From the cell containing the given text, extract its center point as [X, Y] coordinate. 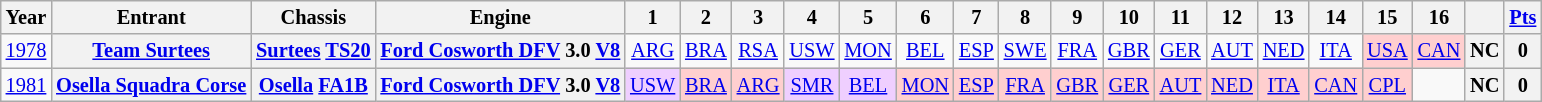
9 [1077, 17]
15 [1387, 17]
Surtees TS20 [313, 51]
12 [1232, 17]
1981 [26, 85]
11 [1181, 17]
3 [758, 17]
Osella Squadra Corse [151, 85]
7 [976, 17]
2 [706, 17]
SWE [1026, 51]
RSA [758, 51]
6 [926, 17]
13 [1284, 17]
Year [26, 17]
Team Surtees [151, 51]
10 [1129, 17]
1 [652, 17]
8 [1026, 17]
CPL [1387, 85]
USA [1387, 51]
Engine [500, 17]
5 [868, 17]
SMR [812, 85]
Pts [1522, 17]
4 [812, 17]
16 [1440, 17]
Osella FA1B [313, 85]
1978 [26, 51]
Entrant [151, 17]
14 [1336, 17]
Chassis [313, 17]
